Return the [x, y] coordinate for the center point of the cell that contains the specified text.  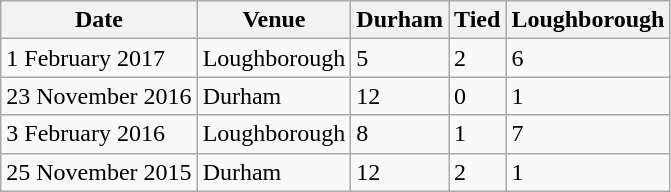
Date [99, 20]
3 February 2016 [99, 134]
Tied [478, 20]
6 [588, 58]
1 February 2017 [99, 58]
23 November 2016 [99, 96]
5 [400, 58]
Venue [274, 20]
7 [588, 134]
25 November 2015 [99, 172]
8 [400, 134]
0 [478, 96]
